Identify which cell holds the provided text, then report its [X, Y] central coordinate. 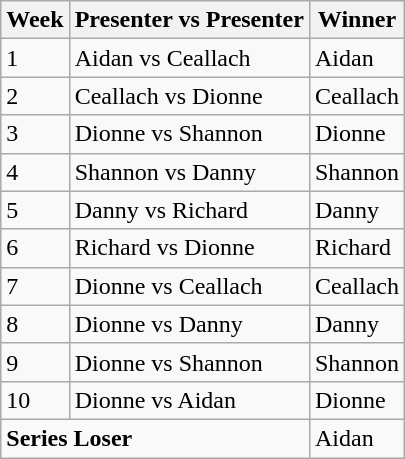
9 [35, 362]
Ceallach vs Dionne [189, 96]
3 [35, 134]
1 [35, 58]
2 [35, 96]
Series Loser [156, 438]
Aidan vs Ceallach [189, 58]
6 [35, 248]
7 [35, 286]
8 [35, 324]
4 [35, 172]
5 [35, 210]
Week [35, 20]
Shannon vs Danny [189, 172]
Dionne vs Aidan [189, 400]
Winner [356, 20]
Dionne vs Ceallach [189, 286]
Dionne vs Danny [189, 324]
Richard vs Dionne [189, 248]
10 [35, 400]
Richard [356, 248]
Presenter vs Presenter [189, 20]
Danny vs Richard [189, 210]
